Locate the cell with the specified text and output its [X, Y] center coordinate. 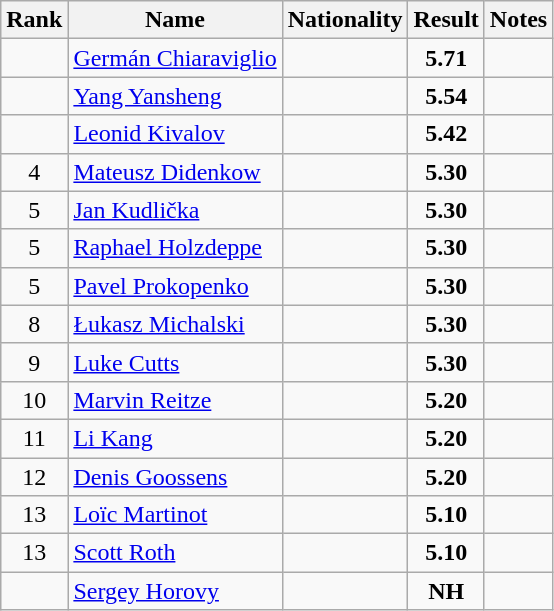
Sergey Horovy [175, 591]
Rank [34, 20]
8 [34, 324]
Scott Roth [175, 553]
Name [175, 20]
Pavel Prokopenko [175, 286]
Luke Cutts [175, 362]
Nationality [345, 20]
12 [34, 477]
Result [446, 20]
Mateusz Didenkow [175, 172]
Li Kang [175, 438]
Raphael Holzdeppe [175, 248]
Marvin Reitze [175, 400]
Denis Goossens [175, 477]
5.42 [446, 134]
Yang Yansheng [175, 96]
Germán Chiaraviglio [175, 58]
NH [446, 591]
Loïc Martinot [175, 515]
Jan Kudlička [175, 210]
10 [34, 400]
4 [34, 172]
Leonid Kivalov [175, 134]
5.54 [446, 96]
Notes [518, 20]
Łukasz Michalski [175, 324]
9 [34, 362]
5.71 [446, 58]
11 [34, 438]
